Search for the cell housing the specified text and yield its (x, y) center coordinate. 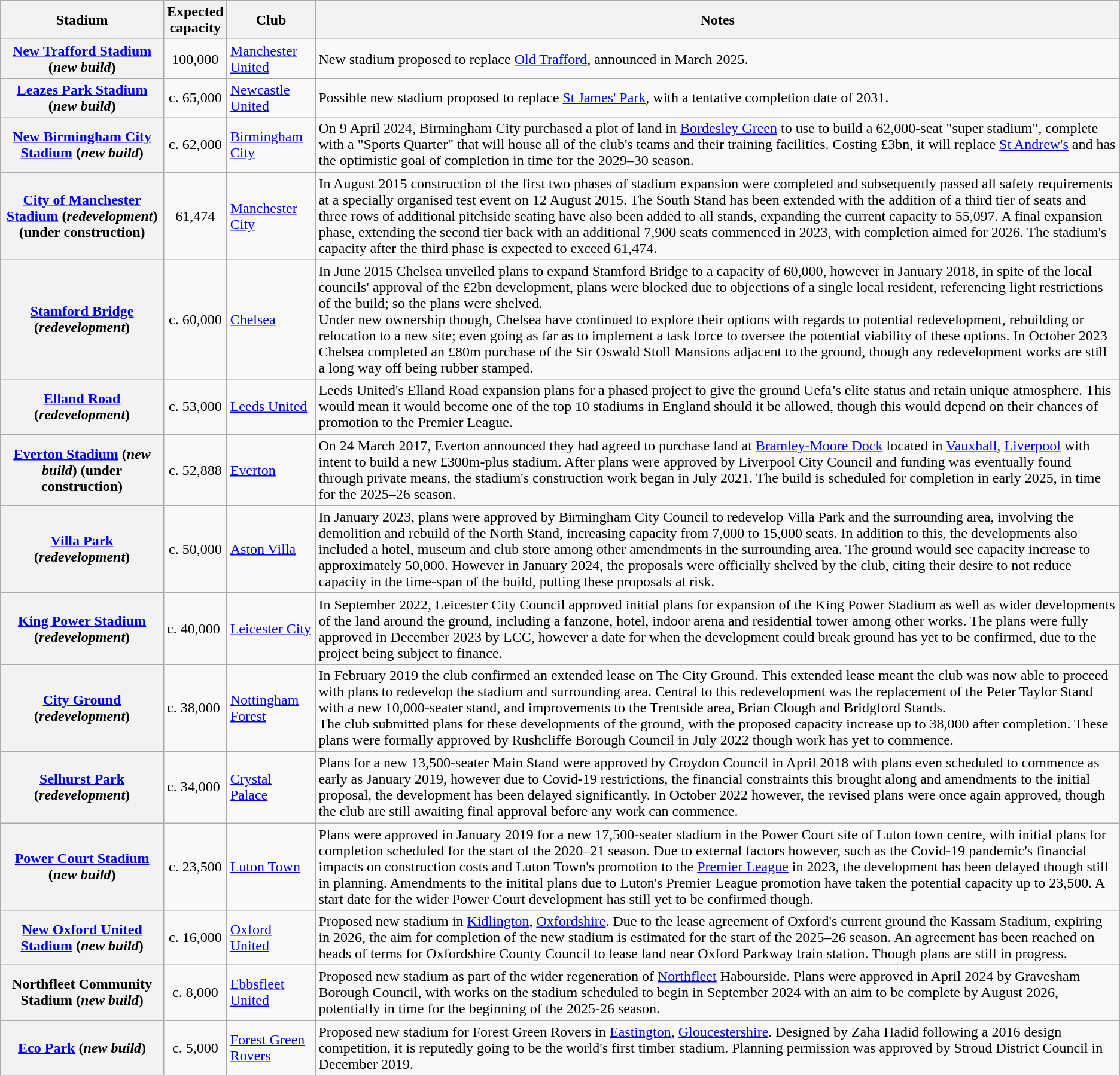
Birmingham City (271, 145)
c. 38,000 (195, 708)
c. 53,000 (195, 407)
c. 40,000 (195, 628)
c. 5,000 (195, 1048)
New Trafford Stadium (new build) (83, 59)
New stadium proposed to replace Old Trafford, announced in March 2025. (717, 59)
c. 8,000 (195, 993)
Stamford Bridge (redevelopment) (83, 319)
King Power Stadium (redevelopment) (83, 628)
City of Manchester Stadium (redevelopment) (under construction) (83, 216)
Manchester United (271, 59)
100,000 (195, 59)
Northfleet Community Stadium (new build) (83, 993)
Everton (271, 470)
Manchester City (271, 216)
City Ground (redevelopment) (83, 708)
Forest Green Rovers (271, 1048)
Elland Road (redevelopment) (83, 407)
Leazes Park Stadium (new build) (83, 98)
c. 62,000 (195, 145)
c. 34,000 (195, 787)
61,474 (195, 216)
c. 52,888 (195, 470)
Power Court Stadium (new build) (83, 867)
Selhurst Park (redevelopment) (83, 787)
c. 23,500 (195, 867)
New Oxford United Stadium (new build) (83, 938)
Ebbsfleet United (271, 993)
Luton Town (271, 867)
Crystal Palace (271, 787)
Leicester City (271, 628)
c. 16,000 (195, 938)
Notes (717, 20)
c. 65,000 (195, 98)
Everton Stadium (new build) (under construction) (83, 470)
Eco Park (new build) (83, 1048)
Oxford United (271, 938)
Leeds United (271, 407)
Nottingham Forest (271, 708)
Stadium (83, 20)
Villa Park (redevelopment) (83, 549)
New Birmingham City Stadium (new build) (83, 145)
c. 50,000 (195, 549)
Newcastle United (271, 98)
Chelsea (271, 319)
Possible new stadium proposed to replace St James' Park, with a tentative completion date of 2031. (717, 98)
c. 60,000 (195, 319)
Aston Villa (271, 549)
Expectedcapacity (195, 20)
Club (271, 20)
